Output the (X, Y) coordinate of the center of the cell containing the given text.  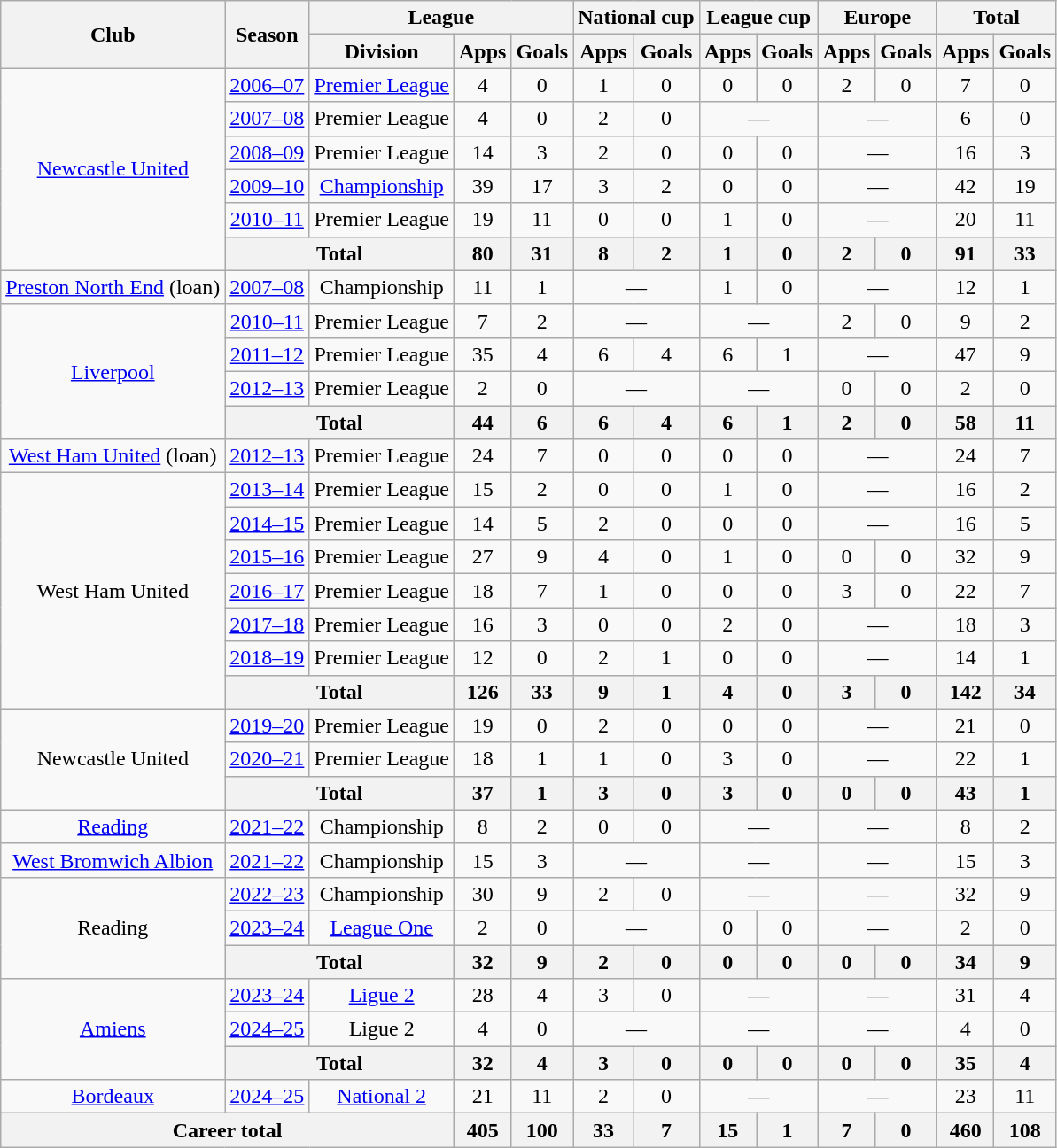
126 (483, 692)
2009–10 (268, 186)
460 (965, 1130)
44 (483, 423)
Season (268, 35)
National 2 (382, 1097)
2018–19 (268, 658)
91 (965, 253)
100 (542, 1130)
2008–09 (268, 152)
Bordeaux (113, 1097)
2019–20 (268, 725)
West Ham United (loan) (113, 456)
23 (965, 1097)
43 (965, 793)
39 (483, 186)
27 (483, 557)
30 (483, 894)
2017–18 (268, 624)
2022–23 (268, 894)
37 (483, 793)
Division (382, 51)
47 (965, 354)
108 (1025, 1130)
League (441, 18)
142 (965, 692)
West Ham United (113, 591)
Preston North End (loan) (113, 287)
2015–16 (268, 557)
17 (542, 186)
2013–14 (268, 490)
Career total (228, 1130)
Europe (877, 18)
Club (113, 35)
2020–21 (268, 759)
League One (382, 927)
28 (483, 996)
2011–12 (268, 354)
42 (965, 186)
2014–15 (268, 524)
2016–17 (268, 591)
National cup (636, 18)
2006–07 (268, 85)
58 (965, 423)
80 (483, 253)
Amiens (113, 1029)
Liverpool (113, 371)
West Bromwich Albion (113, 860)
20 (965, 220)
League cup (758, 18)
405 (483, 1130)
